Return the (x, y) coordinate for the center point of the cell that contains the specified text.  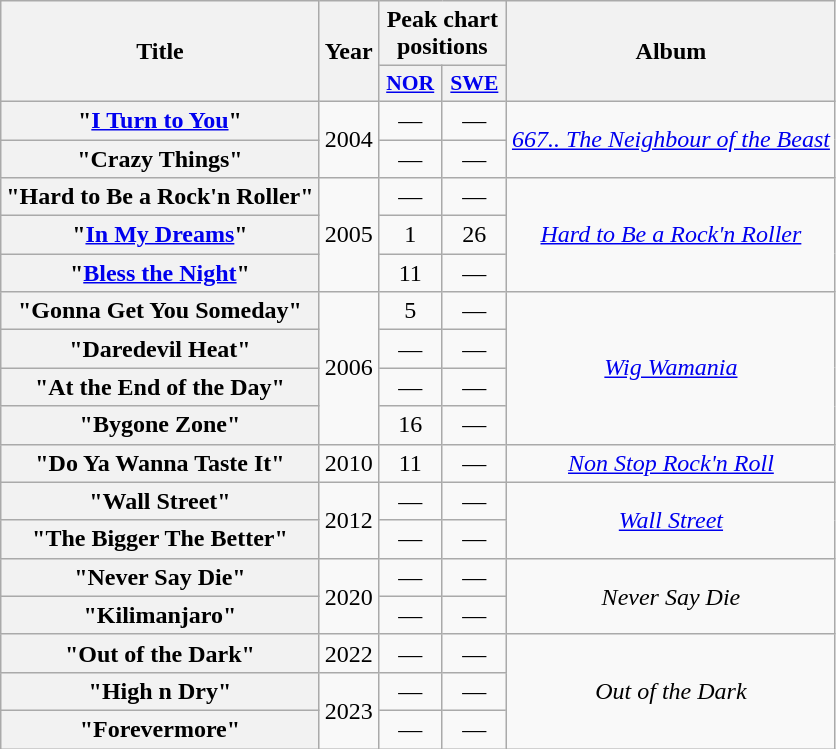
Album (670, 52)
2023 (348, 710)
Hard to Be a Rock'n Roller (670, 235)
26 (474, 235)
Year (348, 52)
2020 (348, 596)
"Daredevil Heat" (160, 349)
"Never Say Die" (160, 577)
5 (410, 311)
16 (410, 425)
2006 (348, 368)
2005 (348, 235)
"Hard to Be a Rock'n Roller" (160, 197)
"The Bigger The Better" (160, 539)
"Forevermore" (160, 729)
Peak chart positions (442, 34)
"Out of the Dark" (160, 653)
Wig Wamania (670, 368)
2004 (348, 139)
1 (410, 235)
"Gonna Get You Someday" (160, 311)
2022 (348, 653)
"Do Ya Wanna Taste It" (160, 463)
"Crazy Things" (160, 159)
NOR (410, 84)
"High n Dry" (160, 691)
"Kilimanjaro" (160, 615)
667.. The Neighbour of the Beast (670, 139)
"In My Dreams" (160, 235)
2010 (348, 463)
2012 (348, 520)
Wall Street (670, 520)
SWE (474, 84)
Out of the Dark (670, 691)
"I Turn to You" (160, 120)
"At the End of the Day" (160, 387)
"Wall Street" (160, 501)
"Bless the Night" (160, 273)
Title (160, 52)
"Bygone Zone" (160, 425)
Never Say Die (670, 596)
Non Stop Rock'n Roll (670, 463)
